Search for the cell housing the specified text and yield its [x, y] center coordinate. 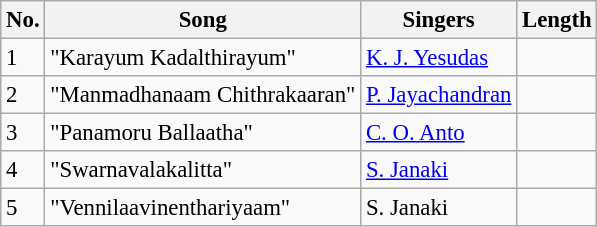
Length [557, 20]
"Panamoru Ballaatha" [203, 133]
"Manmadhanaam Chithrakaaran" [203, 95]
C. O. Anto [439, 133]
2 [23, 95]
"Karayum Kadalthirayum" [203, 58]
"Vennilaavinenthariyaam" [203, 208]
3 [23, 133]
K. J. Yesudas [439, 58]
"Swarnavalakalitta" [203, 170]
1 [23, 58]
P. Jayachandran [439, 95]
4 [23, 170]
No. [23, 20]
Song [203, 20]
5 [23, 208]
Singers [439, 20]
